Capture the cell that displays the provided text and extract its (x, y) central coordinate. 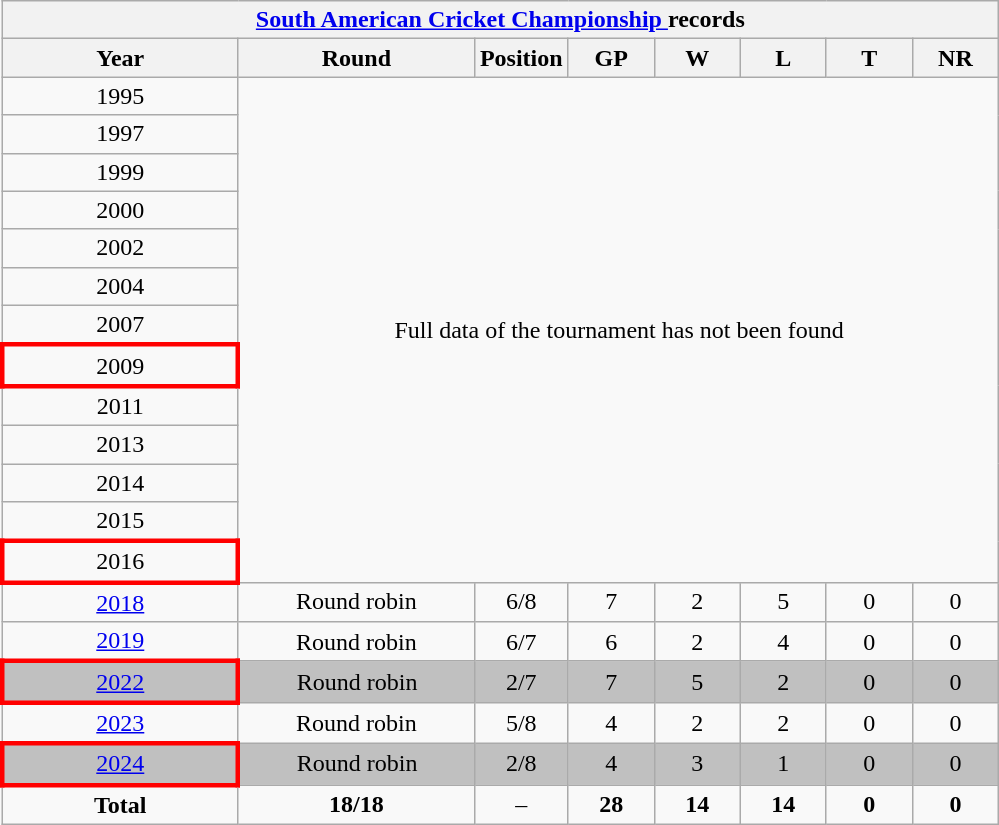
2009 (120, 366)
2022 (120, 682)
Round (356, 58)
1 (783, 764)
6/7 (521, 642)
– (521, 804)
2014 (120, 483)
2024 (120, 764)
6/8 (521, 602)
2011 (120, 406)
Year (120, 58)
South American Cricket Championship records (500, 20)
1995 (120, 96)
2013 (120, 444)
2007 (120, 325)
L (783, 58)
1997 (120, 134)
Full data of the tournament has not been found (618, 330)
2015 (120, 522)
5/8 (521, 722)
GP (611, 58)
2/8 (521, 764)
W (697, 58)
2019 (120, 642)
1999 (120, 172)
NR (955, 58)
2/7 (521, 682)
2002 (120, 248)
T (869, 58)
2000 (120, 210)
18/18 (356, 804)
3 (697, 764)
2004 (120, 286)
6 (611, 642)
28 (611, 804)
Total (120, 804)
2016 (120, 562)
2018 (120, 602)
2023 (120, 722)
Position (521, 58)
